From the cell containing the given text, extract its center point as (x, y) coordinate. 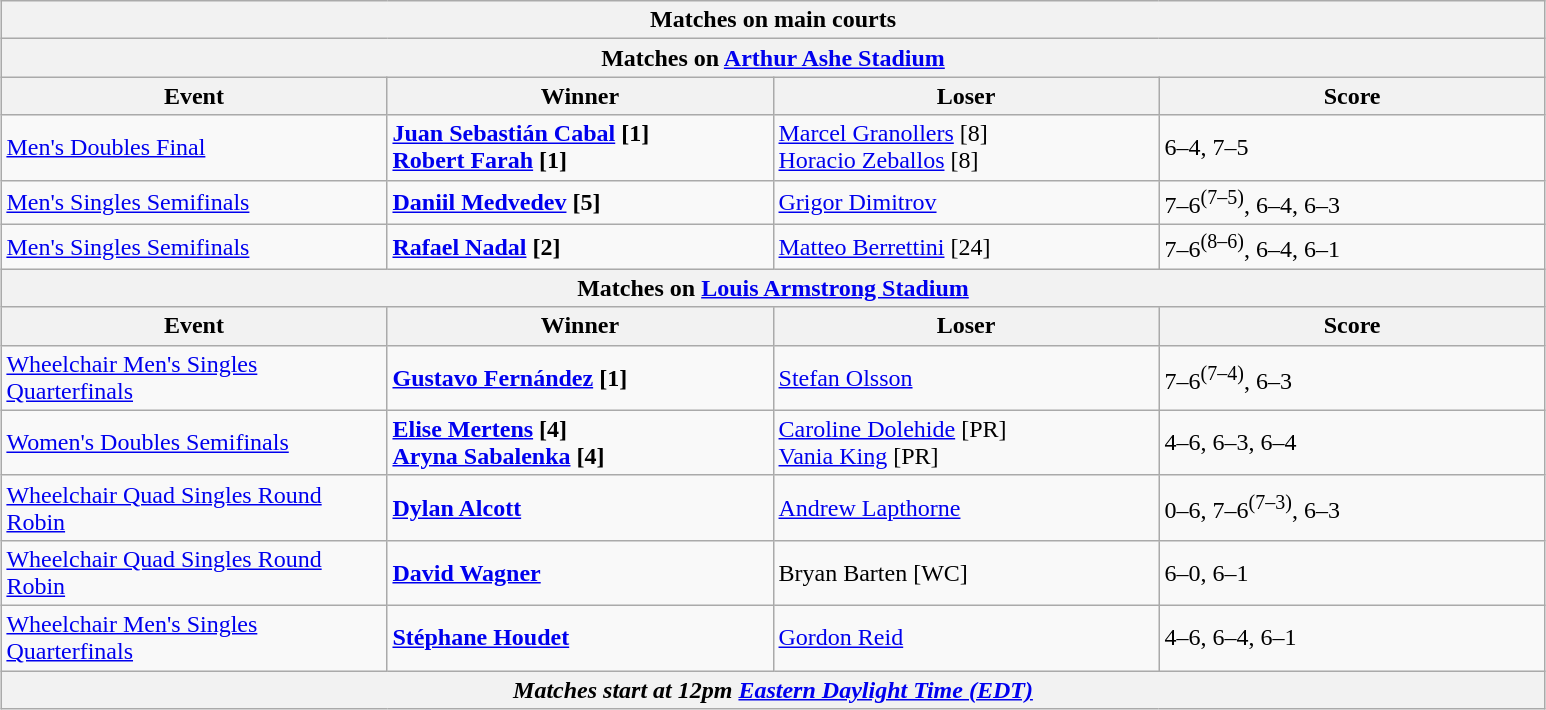
Matches start at 12pm Eastern Daylight Time (EDT) (773, 690)
7–6(7–5), 6–4, 6–3 (1352, 202)
7–6(7–4), 6–3 (1352, 378)
Dylan Alcott (580, 508)
4–6, 6–3, 6–4 (1352, 442)
Stefan Olsson (966, 378)
4–6, 6–4, 6–1 (1352, 638)
Marcel Granollers [8] Horacio Zeballos [8] (966, 148)
Gustavo Fernández [1] (580, 378)
Caroline Dolehide [PR] Vania King [PR] (966, 442)
Andrew Lapthorne (966, 508)
0–6, 7–6(7–3), 6–3 (1352, 508)
Daniil Medvedev [5] (580, 202)
Men's Doubles Final (194, 148)
Rafael Nadal [2] (580, 248)
7–6(8–6), 6–4, 6–1 (1352, 248)
Elise Mertens [4] Aryna Sabalenka [4] (580, 442)
Bryan Barten [WC] (966, 572)
Grigor Dimitrov (966, 202)
Matches on Louis Armstrong Stadium (773, 288)
6–4, 7–5 (1352, 148)
6–0, 6–1 (1352, 572)
Gordon Reid (966, 638)
Matches on main courts (773, 20)
David Wagner (580, 572)
Juan Sebastián Cabal [1] Robert Farah [1] (580, 148)
Women's Doubles Semifinals (194, 442)
Matches on Arthur Ashe Stadium (773, 58)
Matteo Berrettini [24] (966, 248)
Stéphane Houdet (580, 638)
